Pinpoint the cell where the given text exists, returning its [X, Y] midpoint coordinate. 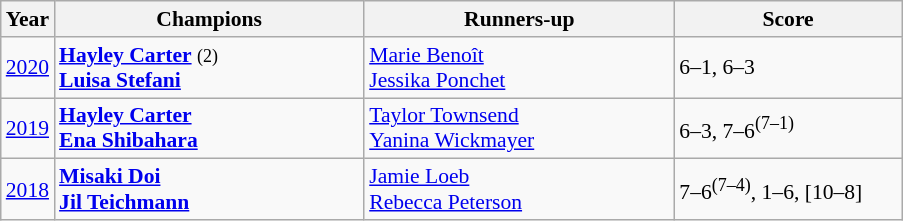
2019 [28, 128]
6–1, 6–3 [788, 68]
6–3, 7–6(7–1) [788, 128]
Misaki Doi Jil Teichmann [209, 190]
Year [28, 19]
Taylor Townsend Yanina Wickmayer [519, 128]
Champions [209, 19]
Score [788, 19]
Runners-up [519, 19]
2018 [28, 190]
7–6(7–4), 1–6, [10–8] [788, 190]
Hayley Carter Ena Shibahara [209, 128]
2020 [28, 68]
Jamie Loeb Rebecca Peterson [519, 190]
Hayley Carter (2) Luisa Stefani [209, 68]
Marie Benoît Jessika Ponchet [519, 68]
